Find where the given text appears and provide that cell's center as [x, y] coordinate. 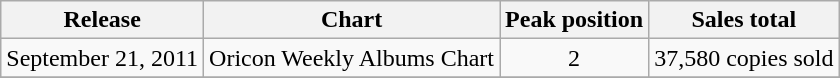
37,580 copies sold [744, 58]
Sales total [744, 20]
2 [574, 58]
September 21, 2011 [102, 58]
Peak position [574, 20]
Chart [352, 20]
Release [102, 20]
Oricon Weekly Albums Chart [352, 58]
